For the text-containing cell, return its midpoint in (X, Y) coordinate format. 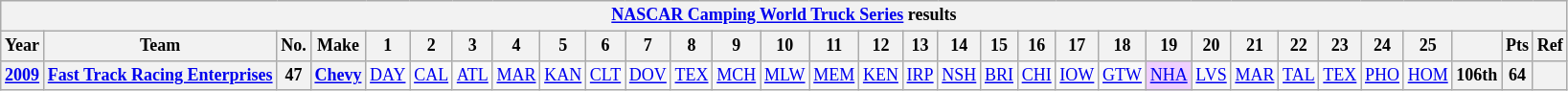
No. (293, 46)
18 (1123, 46)
ATL (472, 75)
Make (338, 46)
Team (159, 46)
16 (1036, 46)
15 (1000, 46)
64 (1517, 75)
25 (1427, 46)
IRP (920, 75)
MEM (834, 75)
14 (960, 46)
Pts (1517, 46)
BRI (1000, 75)
NSH (960, 75)
10 (785, 46)
Year (23, 46)
12 (881, 46)
GTW (1123, 75)
21 (1255, 46)
IOW (1077, 75)
3 (472, 46)
23 (1340, 46)
47 (293, 75)
11 (834, 46)
7 (648, 46)
9 (737, 46)
KAN (563, 75)
6 (605, 46)
106th (1477, 75)
Fast Track Racing Enterprises (159, 75)
1 (388, 46)
TAL (1299, 75)
DAY (388, 75)
HOM (1427, 75)
4 (516, 46)
5 (563, 46)
Chevy (338, 75)
13 (920, 46)
MCH (737, 75)
DOV (648, 75)
CAL (431, 75)
20 (1211, 46)
PHO (1383, 75)
8 (692, 46)
KEN (881, 75)
Ref (1550, 46)
MLW (785, 75)
24 (1383, 46)
CHI (1036, 75)
22 (1299, 46)
LVS (1211, 75)
NASCAR Camping World Truck Series results (784, 15)
CLT (605, 75)
2 (431, 46)
17 (1077, 46)
NHA (1169, 75)
2009 (23, 75)
19 (1169, 46)
